Scan for the cell matching the given text and deliver its (x, y) coordinate at center. 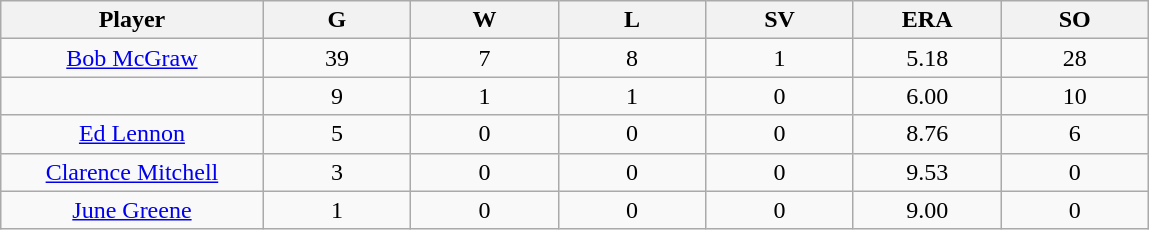
10 (1075, 96)
9.53 (927, 172)
G (337, 20)
7 (485, 58)
8.76 (927, 134)
9.00 (927, 210)
June Greene (132, 210)
W (485, 20)
6.00 (927, 96)
Clarence Mitchell (132, 172)
6 (1075, 134)
SO (1075, 20)
28 (1075, 58)
Bob McGraw (132, 58)
5.18 (927, 58)
Player (132, 20)
SV (780, 20)
39 (337, 58)
L (632, 20)
5 (337, 134)
Ed Lennon (132, 134)
9 (337, 96)
3 (337, 172)
ERA (927, 20)
8 (632, 58)
